Find where the given text appears and provide that cell's center as [x, y] coordinate. 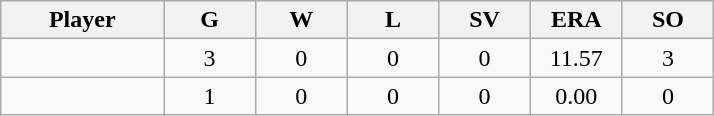
Player [82, 20]
SV [485, 20]
1 [210, 96]
11.57 [576, 58]
G [210, 20]
0.00 [576, 96]
W [301, 20]
SO [668, 20]
L [393, 20]
ERA [576, 20]
